Extract the (x, y) coordinate from the center of the cell holding the provided text.  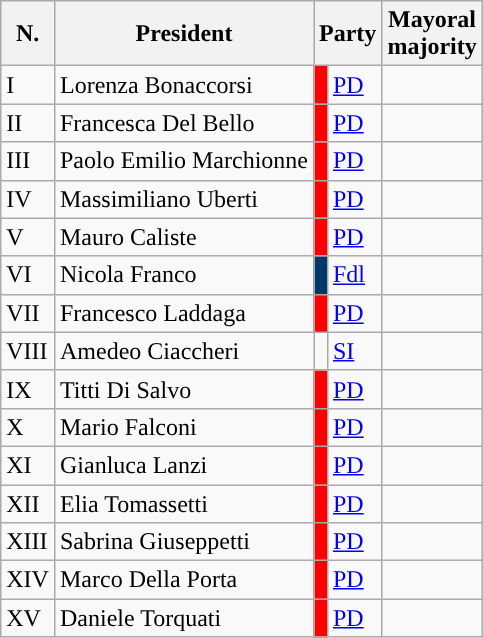
Gianluca Lanzi (184, 465)
Nicola Franco (184, 275)
IV (28, 199)
Titti Di Salvo (184, 389)
VI (28, 275)
XII (28, 503)
Massimiliano Uberti (184, 199)
VIII (28, 351)
Francesco Laddaga (184, 313)
Lorenza Bonaccorsi (184, 85)
Elia Tomassetti (184, 503)
II (28, 123)
Amedeo Ciaccheri (184, 351)
Sabrina Giuseppetti (184, 542)
V (28, 237)
XV (28, 618)
N. (28, 34)
Daniele Torquati (184, 618)
Mayoral majority (432, 34)
Mario Falconi (184, 427)
SI (354, 351)
X (28, 427)
III (28, 161)
VII (28, 313)
Fdl (354, 275)
IX (28, 389)
Marco Della Porta (184, 580)
XIV (28, 580)
President (184, 34)
Francesca Del Bello (184, 123)
Mauro Caliste (184, 237)
Party (348, 34)
Paolo Emilio Marchionne (184, 161)
XI (28, 465)
XIII (28, 542)
I (28, 85)
